Return [x, y] of the center of cell containing provided text 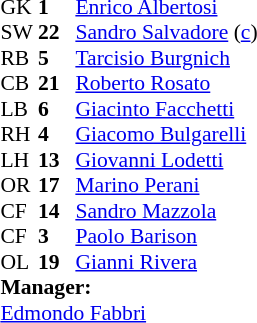
17 [57, 185]
OL [19, 262]
CB [19, 83]
SW [19, 33]
4 [57, 135]
Giacinto Facchetti [166, 109]
Paolo Barison [166, 237]
Marino Perani [166, 185]
Giovanni Lodetti [166, 160]
LH [19, 160]
6 [57, 109]
3 [57, 237]
OR [19, 185]
19 [57, 262]
Giacomo Bulgarelli [166, 135]
LB [19, 109]
21 [57, 83]
RB [19, 58]
22 [57, 33]
Roberto Rosato [166, 83]
Sandro Salvadore (c) [166, 33]
Manager: [128, 287]
5 [57, 58]
RH [19, 135]
Tarcisio Burgnich [166, 58]
Gianni Rivera [166, 262]
13 [57, 160]
14 [57, 211]
Sandro Mazzola [166, 211]
